Scan for the cell matching the given text and deliver its (x, y) coordinate at center. 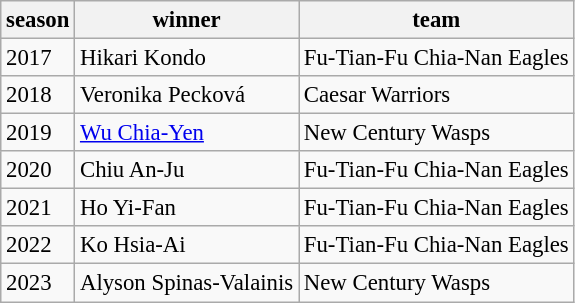
2018 (38, 95)
Veronika Pecková (187, 95)
2023 (38, 283)
season (38, 20)
Hikari Kondo (187, 58)
Ho Yi-Fan (187, 208)
2017 (38, 58)
2022 (38, 245)
Caesar Warriors (436, 95)
team (436, 20)
2021 (38, 208)
2020 (38, 170)
2019 (38, 133)
winner (187, 20)
Chiu An-Ju (187, 170)
Alyson Spinas-Valainis (187, 283)
Wu Chia-Yen (187, 133)
Ko Hsia-Ai (187, 245)
